Output the [X, Y] coordinate of the center of the cell containing the given text.  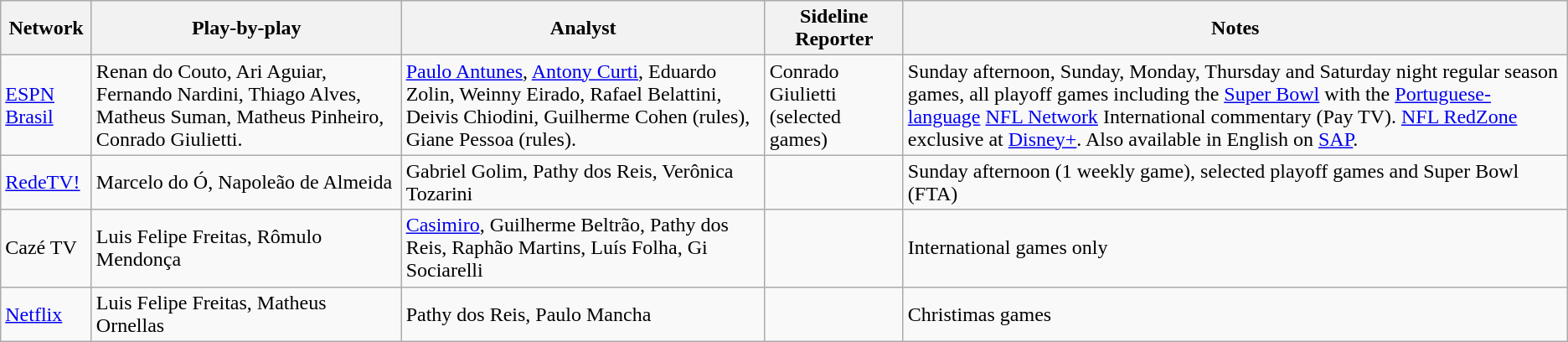
Paulo Antunes, Antony Curti, Eduardo Zolin, Weinny Eirado, Rafael Belattini, Deivis Chiodini, Guilherme Cohen (rules), Giane Pessoa (rules). [583, 106]
Luis Felipe Freitas, Matheus Ornellas [246, 313]
ESPN Brasil [47, 106]
Casimiro, Guilherme Beltrão, Pathy dos Reis, Raphão Martins, Luís Folha, Gi Sociarelli [583, 248]
Netflix [47, 313]
Analyst [583, 28]
Notes [1235, 28]
Sideline Reporter [834, 28]
Pathy dos Reis, Paulo Mancha [583, 313]
Cazé TV [47, 248]
RedeTV! [47, 183]
Sunday afternoon (1 weekly game), selected playoff games and Super Bowl (FTA) [1235, 183]
Marcelo do Ó, Napoleão de Almeida [246, 183]
Renan do Couto, Ari Aguiar, Fernando Nardini, Thiago Alves, Matheus Suman, Matheus Pinheiro, Conrado Giulietti. [246, 106]
Play-by-play [246, 28]
Network [47, 28]
International games only [1235, 248]
Conrado Giulietti (selected games) [834, 106]
Gabriel Golim, Pathy dos Reis, Verônica Tozarini [583, 183]
Luis Felipe Freitas, Rômulo Mendonça [246, 248]
Christimas games [1235, 313]
